Determine the [X, Y] coordinate at the center of the cell enclosing the given text.  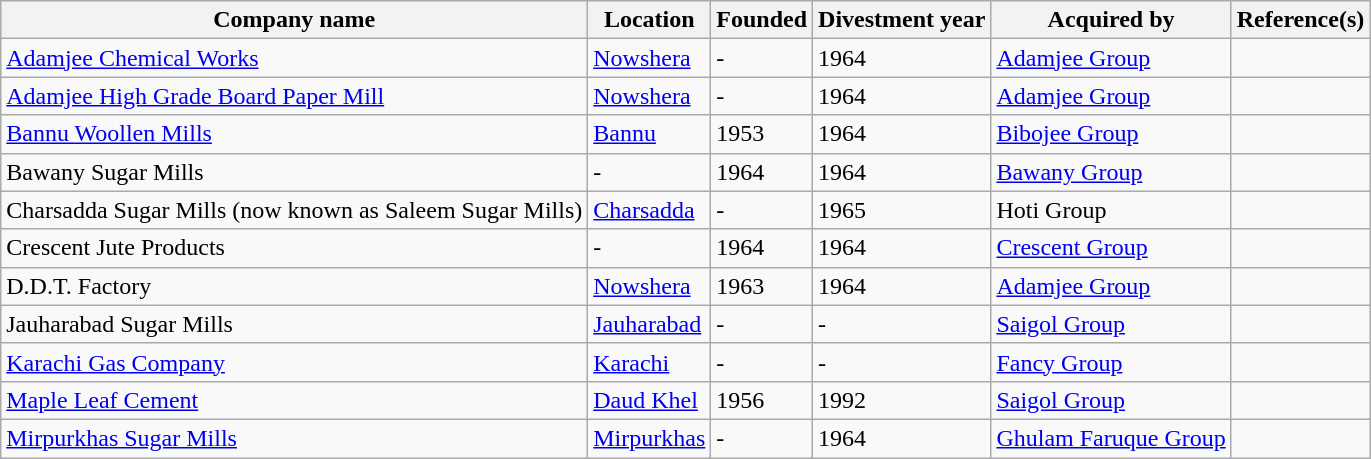
Maple Leaf Cement [294, 400]
Mirpurkhas [650, 438]
Jauharabad [650, 324]
Jauharabad Sugar Mills [294, 324]
Fancy Group [1111, 362]
1956 [762, 400]
Adamjee High Grade Board Paper Mill [294, 96]
Charsadda Sugar Mills (now known as Saleem Sugar Mills) [294, 210]
Mirpurkhas Sugar Mills [294, 438]
Hoti Group [1111, 210]
Company name [294, 20]
Crescent Jute Products [294, 248]
D.D.T. Factory [294, 286]
Founded [762, 20]
Acquired by [1111, 20]
Bibojee Group [1111, 134]
Adamjee Chemical Works [294, 58]
Bawany Sugar Mills [294, 172]
Bannu [650, 134]
Bannu Woollen Mills [294, 134]
Karachi Gas Company [294, 362]
Charsadda [650, 210]
1963 [762, 286]
Divestment year [902, 20]
Reference(s) [1300, 20]
Karachi [650, 362]
1965 [902, 210]
Bawany Group [1111, 172]
1953 [762, 134]
Daud Khel [650, 400]
Ghulam Faruque Group [1111, 438]
1992 [902, 400]
Location [650, 20]
Crescent Group [1111, 248]
